For the text-containing cell, return its midpoint in (X, Y) coordinate format. 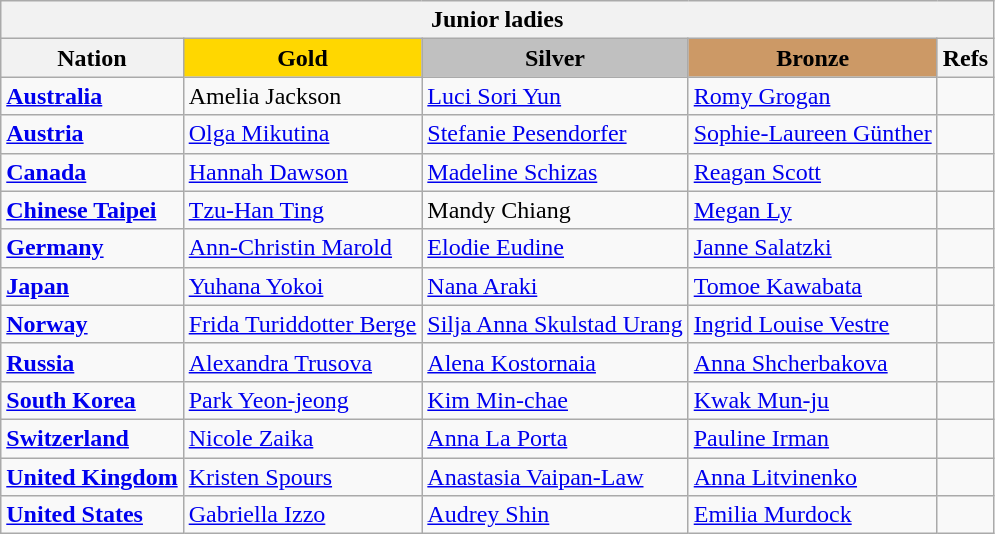
Anna Litvinenko (812, 477)
Stefanie Pesendorfer (555, 134)
Anastasia Vaipan-Law (555, 477)
Junior ladies (498, 20)
Silver (555, 58)
Gold (302, 58)
Olga Mikutina (302, 134)
Nicole Zaika (302, 438)
Japan (92, 286)
Silja Anna Skulstad Urang (555, 324)
Luci Sori Yun (555, 96)
Alexandra Trusova (302, 362)
Tomoe Kawabata (812, 286)
United Kingdom (92, 477)
Bronze (812, 58)
Kristen Spours (302, 477)
Tzu-Han Ting (302, 210)
Ingrid Louise Vestre (812, 324)
Australia (92, 96)
Anna La Porta (555, 438)
Emilia Murdock (812, 515)
Russia (92, 362)
Chinese Taipei (92, 210)
Romy Grogan (812, 96)
Norway (92, 324)
South Korea (92, 400)
Switzerland (92, 438)
Gabriella Izzo (302, 515)
Frida Turiddotter Berge (302, 324)
Megan Ly (812, 210)
Alena Kostornaia (555, 362)
Germany (92, 248)
Amelia Jackson (302, 96)
United States (92, 515)
Audrey Shin (555, 515)
Sophie-Laureen Günther (812, 134)
Canada (92, 172)
Refs (965, 58)
Pauline Irman (812, 438)
Mandy Chiang (555, 210)
Madeline Schizas (555, 172)
Park Yeon-jeong (302, 400)
Hannah Dawson (302, 172)
Anna Shcherbakova (812, 362)
Nation (92, 58)
Elodie Eudine (555, 248)
Yuhana Yokoi (302, 286)
Kim Min-chae (555, 400)
Kwak Mun-ju (812, 400)
Janne Salatzki (812, 248)
Nana Araki (555, 286)
Austria (92, 134)
Reagan Scott (812, 172)
Ann-Christin Marold (302, 248)
